Pinpoint the cell where the given text exists, returning its [X, Y] midpoint coordinate. 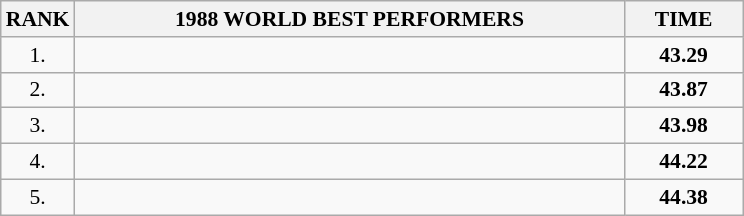
1988 WORLD BEST PERFORMERS [349, 19]
43.98 [684, 126]
TIME [684, 19]
44.38 [684, 197]
RANK [38, 19]
2. [38, 90]
44.22 [684, 162]
43.87 [684, 90]
5. [38, 197]
1. [38, 55]
43.29 [684, 55]
4. [38, 162]
3. [38, 126]
